Identify which cell holds the provided text, then report its [x, y] central coordinate. 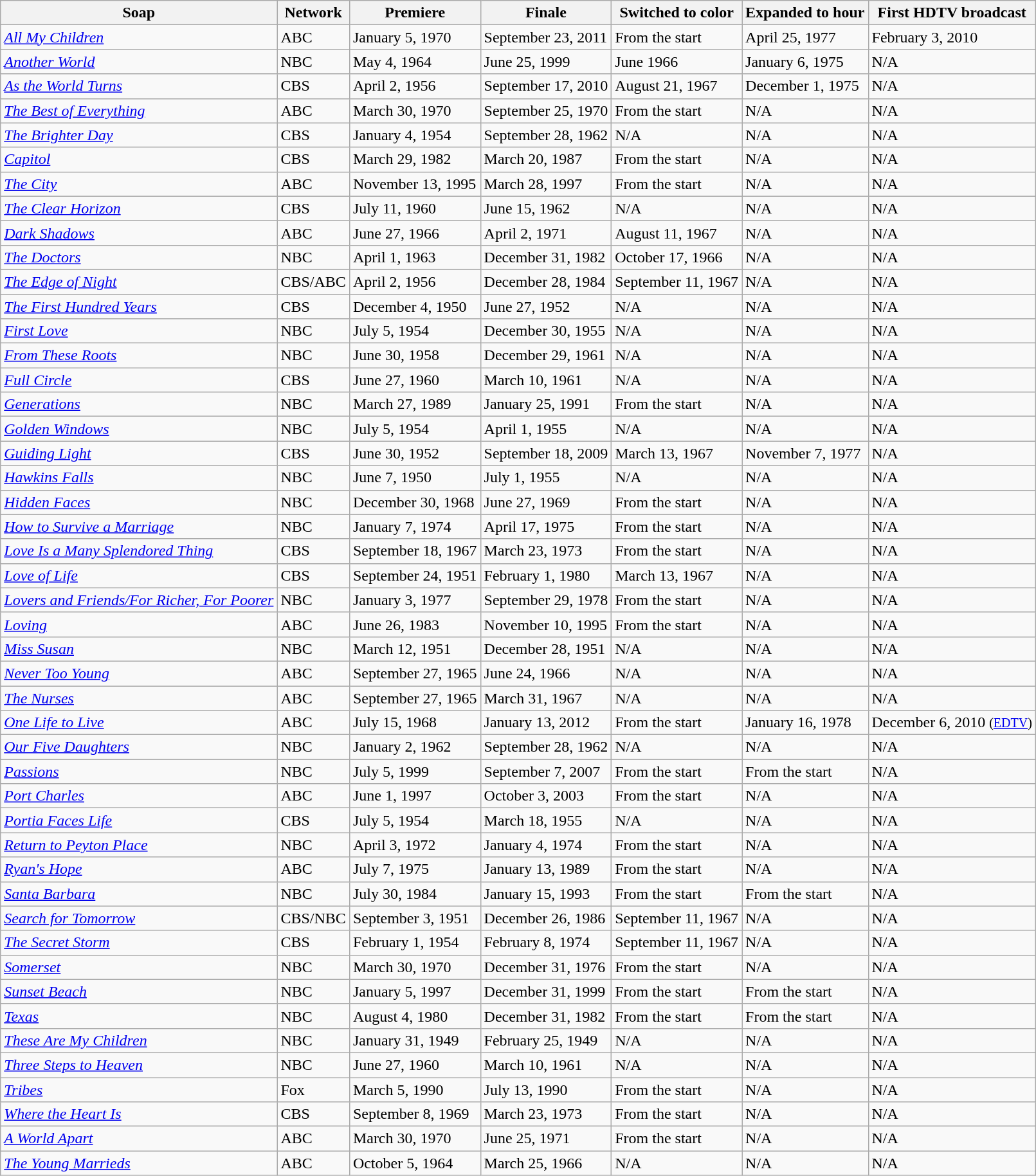
First Love [139, 331]
All My Children [139, 37]
December 30, 1955 [546, 331]
A World Apart [139, 1139]
March 25, 1966 [546, 1163]
April 3, 1972 [415, 845]
April 1, 1955 [546, 429]
Port Charles [139, 796]
January 2, 1962 [415, 747]
Three Steps to Heaven [139, 1065]
September 29, 1978 [546, 600]
September 8, 1969 [415, 1114]
July 5, 1999 [415, 772]
December 28, 1984 [546, 282]
Love Is a Many Splendored Thing [139, 551]
One Life to Live [139, 723]
August 11, 1967 [677, 233]
Portia Faces Life [139, 820]
Dark Shadows [139, 233]
Never Too Young [139, 673]
January 13, 2012 [546, 723]
January 5, 1970 [415, 37]
Finale [546, 13]
Ryan's Hope [139, 869]
July 15, 1968 [415, 723]
The Clear Horizon [139, 208]
December 31, 1976 [546, 967]
January 6, 1975 [805, 62]
July 7, 1975 [415, 869]
December 6, 2010 (EDTV) [952, 723]
January 5, 1997 [415, 991]
The Doctors [139, 257]
June 27, 1969 [546, 502]
Somerset [139, 967]
December 30, 1968 [415, 502]
March 20, 1987 [546, 159]
March 29, 1982 [415, 159]
December 4, 1950 [415, 307]
Sunset Beach [139, 991]
Generations [139, 404]
September 25, 1970 [546, 111]
May 4, 1964 [415, 62]
September 23, 2011 [546, 37]
Texas [139, 1016]
January 3, 1977 [415, 600]
December 31, 1999 [546, 991]
August 21, 1967 [677, 86]
August 4, 1980 [415, 1016]
February 3, 2010 [952, 37]
July 1, 1955 [546, 478]
Full Circle [139, 380]
November 13, 1995 [415, 184]
As the World Turns [139, 86]
Soap [139, 13]
February 25, 1949 [546, 1040]
First HDTV broadcast [952, 13]
The Young Marrieds [139, 1163]
September 18, 2009 [546, 453]
Premiere [415, 13]
Passions [139, 772]
Switched to color [677, 13]
September 18, 1967 [415, 551]
January 4, 1954 [415, 135]
September 3, 1951 [415, 918]
Lovers and Friends/For Richer, For Poorer [139, 600]
The Brighter Day [139, 135]
Return to Peyton Place [139, 845]
Golden Windows [139, 429]
The Best of Everything [139, 111]
July 13, 1990 [546, 1090]
Love of Life [139, 575]
October 3, 2003 [546, 796]
June 24, 1966 [546, 673]
Our Five Daughters [139, 747]
April 2, 1971 [546, 233]
October 5, 1964 [415, 1163]
January 31, 1949 [415, 1040]
September 24, 1951 [415, 575]
June 30, 1952 [415, 453]
June 26, 1983 [415, 624]
June 30, 1958 [415, 356]
February 8, 1974 [546, 943]
Santa Barbara [139, 894]
June 27, 1952 [546, 307]
February 1, 1980 [546, 575]
January 15, 1993 [546, 894]
From These Roots [139, 356]
These Are My Children [139, 1040]
March 28, 1997 [546, 184]
The Edge of Night [139, 282]
November 7, 1977 [805, 453]
The Secret Storm [139, 943]
June 25, 1971 [546, 1139]
Where the Heart Is [139, 1114]
March 12, 1951 [415, 649]
April 25, 1977 [805, 37]
June 27, 1966 [415, 233]
CBS/ABC [313, 282]
Miss Susan [139, 649]
December 1, 1975 [805, 86]
The City [139, 184]
September 17, 2010 [546, 86]
January 7, 1974 [415, 527]
Guiding Light [139, 453]
March 18, 1955 [546, 820]
The Nurses [139, 698]
January 25, 1991 [546, 404]
April 17, 1975 [546, 527]
June 7, 1950 [415, 478]
Search for Tomorrow [139, 918]
October 17, 1966 [677, 257]
March 31, 1967 [546, 698]
Hawkins Falls [139, 478]
February 1, 1954 [415, 943]
Tribes [139, 1090]
March 27, 1989 [415, 404]
December 28, 1951 [546, 649]
CBS/NBC [313, 918]
Loving [139, 624]
Capitol [139, 159]
Hidden Faces [139, 502]
Another World [139, 62]
November 10, 1995 [546, 624]
Network [313, 13]
June 25, 1999 [546, 62]
The First Hundred Years [139, 307]
Expanded to hour [805, 13]
March 5, 1990 [415, 1090]
January 16, 1978 [805, 723]
December 29, 1961 [546, 356]
Fox [313, 1090]
How to Survive a Marriage [139, 527]
July 11, 1960 [415, 208]
September 7, 2007 [546, 772]
July 30, 1984 [415, 894]
January 4, 1974 [546, 845]
April 1, 1963 [415, 257]
June 15, 1962 [546, 208]
June 1966 [677, 62]
December 26, 1986 [546, 918]
June 1, 1997 [415, 796]
January 13, 1989 [546, 869]
